Identify which cell holds the provided text, then report its [X, Y] central coordinate. 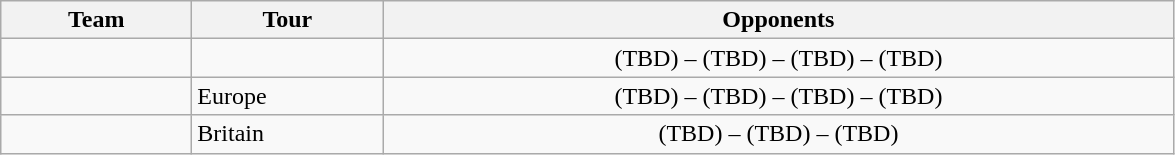
Team [96, 20]
(TBD) – (TBD) – (TBD) [778, 134]
Tour [288, 20]
Europe [288, 96]
Opponents [778, 20]
Britain [288, 134]
